Determine the (X, Y) coordinate at the center of the cell enclosing the given text.  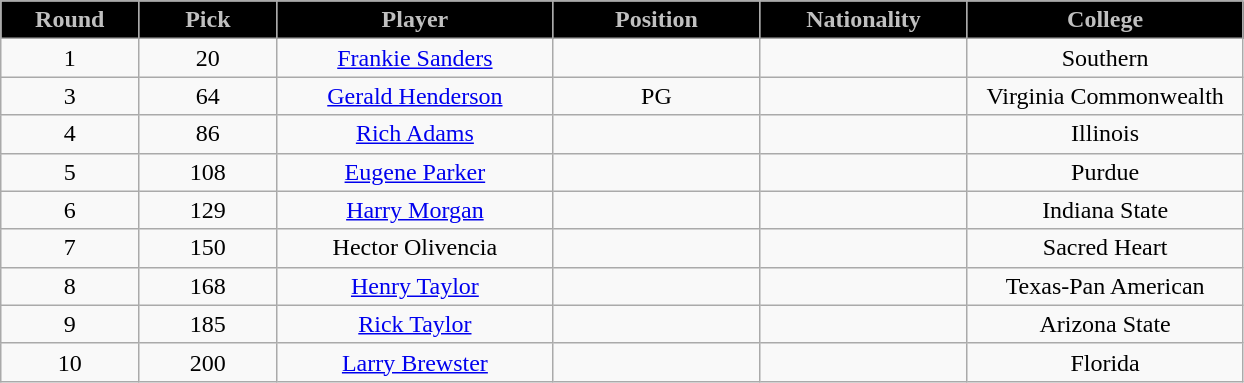
Rich Adams (415, 134)
Florida (1105, 362)
9 (70, 324)
Eugene Parker (415, 172)
8 (70, 286)
Indiana State (1105, 210)
Arizona State (1105, 324)
Gerald Henderson (415, 96)
Nationality (864, 20)
3 (70, 96)
PG (656, 96)
Southern (1105, 58)
Texas-Pan American (1105, 286)
20 (208, 58)
Pick (208, 20)
Purdue (1105, 172)
150 (208, 248)
129 (208, 210)
Larry Brewster (415, 362)
86 (208, 134)
Player (415, 20)
108 (208, 172)
6 (70, 210)
Frankie Sanders (415, 58)
168 (208, 286)
7 (70, 248)
64 (208, 96)
Illinois (1105, 134)
Harry Morgan (415, 210)
Position (656, 20)
Sacred Heart (1105, 248)
Hector Olivencia (415, 248)
Round (70, 20)
College (1105, 20)
4 (70, 134)
1 (70, 58)
Virginia Commonwealth (1105, 96)
Henry Taylor (415, 286)
200 (208, 362)
Rick Taylor (415, 324)
5 (70, 172)
185 (208, 324)
10 (70, 362)
